Provide the (x, y) coordinate of the cell's center where the given text is located.  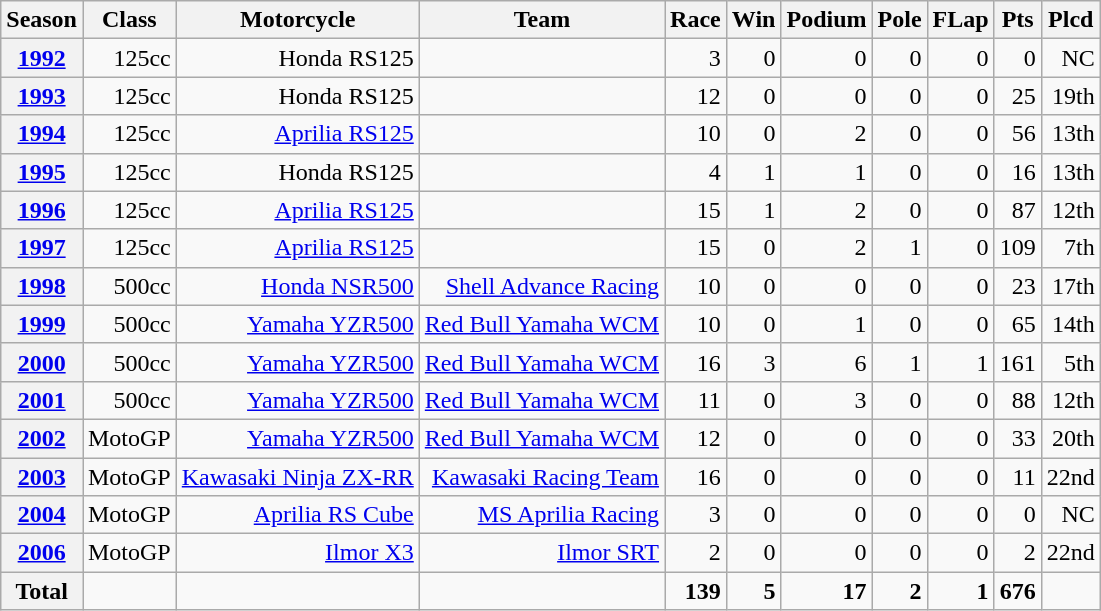
2002 (42, 438)
Ilmor SRT (542, 553)
33 (1018, 438)
23 (1018, 286)
Class (129, 20)
Shell Advance Racing (542, 286)
Pole (900, 20)
Kawasaki Racing Team (542, 477)
88 (1018, 400)
1993 (42, 96)
Plcd (1070, 20)
1994 (42, 134)
56 (1018, 134)
161 (1018, 362)
Race (696, 20)
Season (42, 20)
2003 (42, 477)
Win (754, 20)
5 (754, 591)
1992 (42, 58)
Total (42, 591)
2006 (42, 553)
20th (1070, 438)
Kawasaki Ninja ZX-RR (298, 477)
87 (1018, 210)
7th (1070, 248)
19th (1070, 96)
676 (1018, 591)
1997 (42, 248)
1996 (42, 210)
1995 (42, 172)
139 (696, 591)
2001 (42, 400)
Honda NSR500 (298, 286)
Ilmor X3 (298, 553)
Pts (1018, 20)
4 (696, 172)
14th (1070, 324)
6 (826, 362)
1999 (42, 324)
2004 (42, 515)
25 (1018, 96)
Motorcycle (298, 20)
FLap (960, 20)
MS Aprilia Racing (542, 515)
17 (826, 591)
65 (1018, 324)
Aprilia RS Cube (298, 515)
109 (1018, 248)
17th (1070, 286)
1998 (42, 286)
2000 (42, 362)
5th (1070, 362)
Podium (826, 20)
Team (542, 20)
